Extract the (x, y) coordinate from the center of the cell holding the provided text.  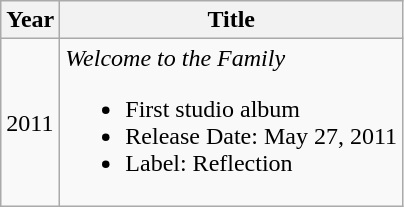
Year (30, 20)
Title (232, 20)
2011 (30, 122)
Welcome to the FamilyFirst studio albumRelease Date: May 27, 2011Label: Reflection (232, 122)
